From the cell containing the given text, extract its center point as [x, y] coordinate. 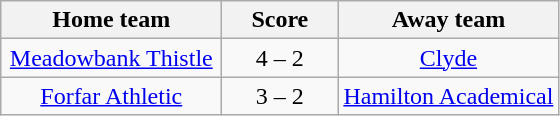
Forfar Athletic [112, 96]
Away team [448, 20]
4 – 2 [280, 58]
Clyde [448, 58]
Home team [112, 20]
3 – 2 [280, 96]
Meadowbank Thistle [112, 58]
Hamilton Academical [448, 96]
Score [280, 20]
